Pinpoint the cell where the given text exists, returning its (x, y) midpoint coordinate. 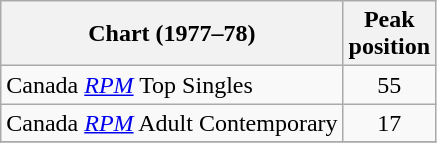
17 (389, 123)
Peakposition (389, 34)
Canada RPM Top Singles (172, 85)
Canada RPM Adult Contemporary (172, 123)
Chart (1977–78) (172, 34)
55 (389, 85)
